Output the [x, y] coordinate of the center of the cell containing the given text.  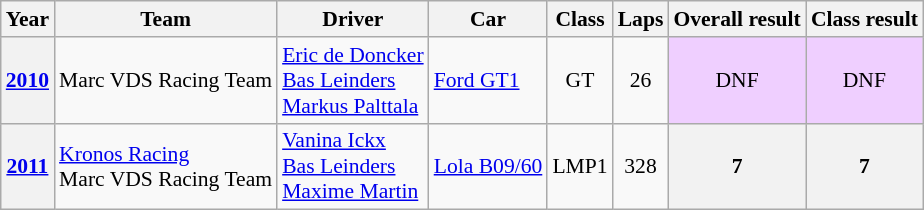
26 [641, 80]
GT [580, 80]
Laps [641, 19]
Kronos RacingMarc VDS Racing Team [166, 166]
328 [641, 166]
Marc VDS Racing Team [166, 80]
Ford GT1 [488, 80]
Class [580, 19]
Class result [864, 19]
Team [166, 19]
Overall result [736, 19]
2011 [28, 166]
2010 [28, 80]
Year [28, 19]
Eric de Doncker Bas Leinders Markus Palttala [353, 80]
LMP1 [580, 166]
Driver [353, 19]
Car [488, 19]
Lola B09/60 [488, 166]
Vanina Ickx Bas Leinders Maxime Martin [353, 166]
